Find where the given text appears and provide that cell's center as [x, y] coordinate. 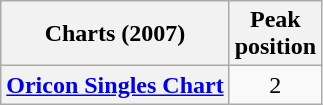
Peakposition [275, 34]
Oricon Singles Chart [115, 85]
2 [275, 85]
Charts (2007) [115, 34]
